Output the (x, y) coordinate of the center of the cell containing the given text.  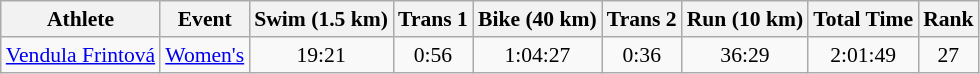
0:56 (433, 55)
Trans 2 (642, 19)
Total Time (863, 19)
1:04:27 (538, 55)
27 (948, 55)
0:36 (642, 55)
2:01:49 (863, 55)
Athlete (80, 19)
Trans 1 (433, 19)
Swim (1.5 km) (321, 19)
Event (204, 19)
Vendula Frintová (80, 55)
Bike (40 km) (538, 19)
19:21 (321, 55)
Run (10 km) (745, 19)
36:29 (745, 55)
Women's (204, 55)
Rank (948, 19)
